Identify which cell holds the provided text, then report its (X, Y) central coordinate. 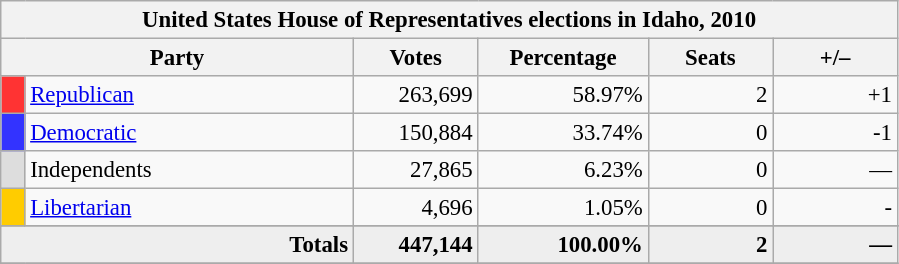
Party (178, 58)
100.00% (563, 245)
447,144 (416, 245)
27,865 (416, 170)
58.97% (563, 95)
Votes (416, 58)
263,699 (416, 95)
Independents (189, 170)
+/– (836, 58)
6.23% (563, 170)
150,884 (416, 133)
+1 (836, 95)
33.74% (563, 133)
Republican (189, 95)
1.05% (563, 208)
- (836, 208)
Libertarian (189, 208)
Percentage (563, 58)
Totals (178, 245)
United States House of Representatives elections in Idaho, 2010 (450, 20)
Seats (710, 58)
Democratic (189, 133)
4,696 (416, 208)
-1 (836, 133)
